Provide the (X, Y) coordinate of the cell's center where the given text is located.  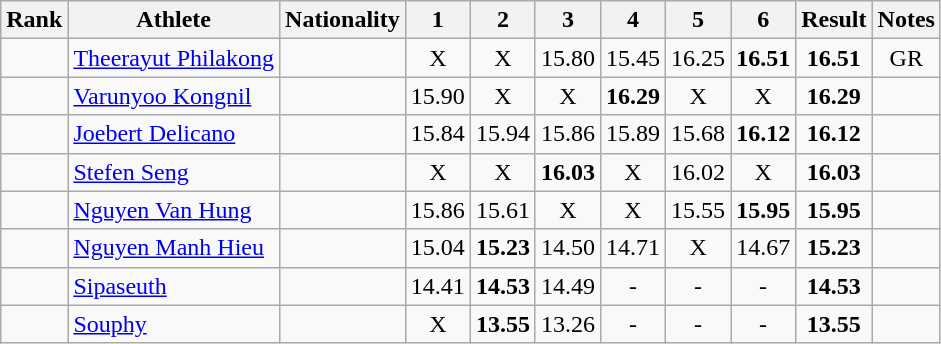
Varunyoo Kongnil (174, 96)
15.61 (502, 210)
15.68 (698, 134)
13.26 (568, 324)
16.25 (698, 58)
Sipaseuth (174, 286)
Stefen Seng (174, 172)
GR (906, 58)
14.49 (568, 286)
Athlete (174, 20)
Theerayut Philakong (174, 58)
Souphy (174, 324)
15.84 (438, 134)
2 (502, 20)
15.55 (698, 210)
15.89 (632, 134)
Nguyen Manh Hieu (174, 248)
5 (698, 20)
1 (438, 20)
15.94 (502, 134)
Joebert Delicano (174, 134)
15.04 (438, 248)
15.80 (568, 58)
Nationality (343, 20)
6 (764, 20)
Notes (906, 20)
14.50 (568, 248)
3 (568, 20)
14.41 (438, 286)
14.71 (632, 248)
Rank (34, 20)
Nguyen Van Hung (174, 210)
16.02 (698, 172)
4 (632, 20)
15.90 (438, 96)
15.45 (632, 58)
14.67 (764, 248)
Result (834, 20)
